Determine the [x, y] coordinate at the center of the cell enclosing the given text.  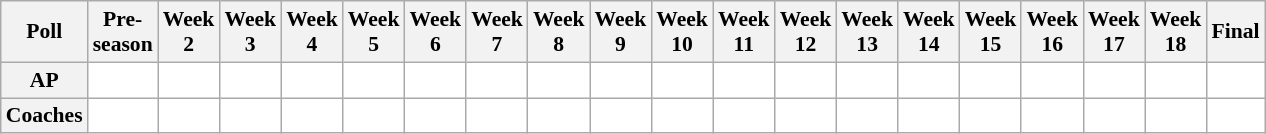
Final [1235, 32]
Week13 [867, 32]
Week4 [312, 32]
Week15 [991, 32]
Week6 [435, 32]
Week5 [374, 32]
Week17 [1114, 32]
Week18 [1176, 32]
AP [44, 80]
Week9 [621, 32]
Week2 [189, 32]
Week16 [1052, 32]
Pre-season [123, 32]
Week10 [682, 32]
Week12 [806, 32]
Poll [44, 32]
Week11 [744, 32]
Week7 [497, 32]
Week14 [929, 32]
Coaches [44, 116]
Week3 [250, 32]
Week8 [559, 32]
